Locate the cell with the specified text and output its (x, y) center coordinate. 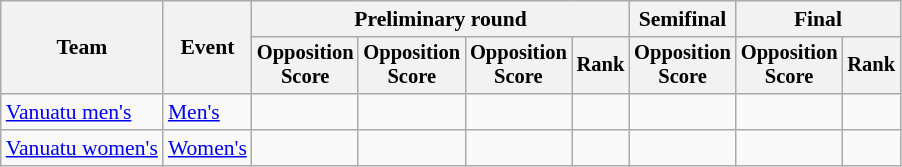
Team (82, 48)
Semifinal (682, 19)
Vanuatu women's (82, 148)
Women's (208, 148)
Event (208, 48)
Vanuatu men's (82, 112)
Preliminary round (440, 19)
Men's (208, 112)
Final (818, 19)
